Determine the [X, Y] coordinate at the center of the cell enclosing the given text.  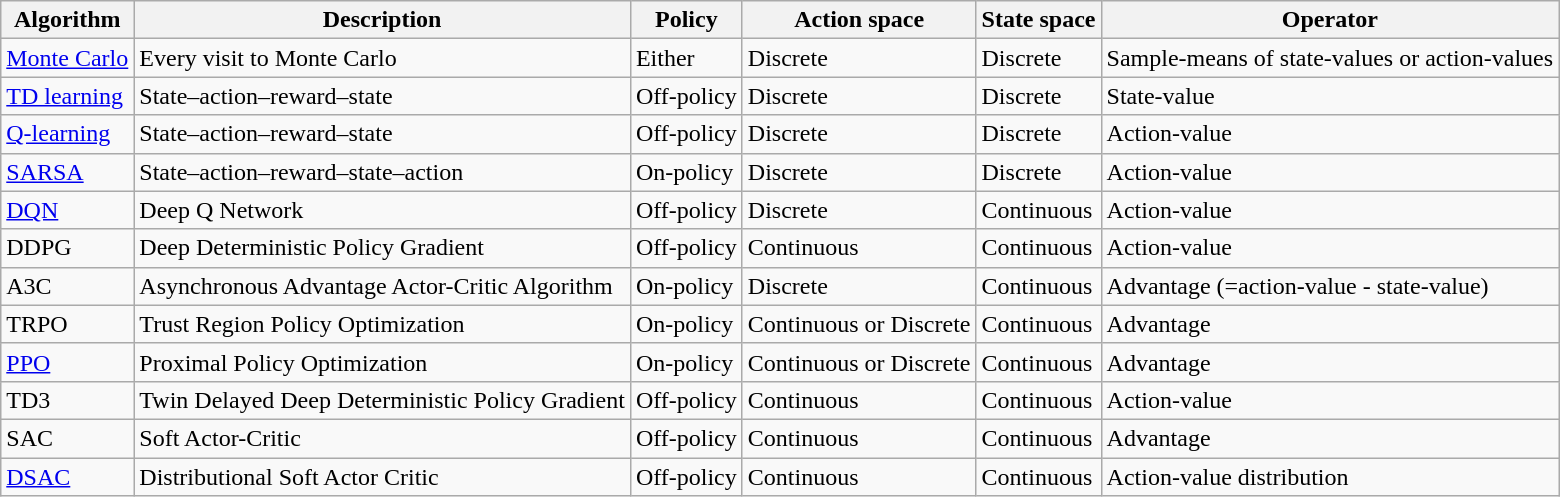
Action-value distribution [1330, 477]
Distributional Soft Actor Critic [382, 477]
Monte Carlo [68, 58]
TD3 [68, 400]
Q-learning [68, 134]
Action space [859, 20]
Algorithm [68, 20]
Soft Actor-Critic [382, 438]
State-value [1330, 96]
State–action–reward–state–action [382, 172]
Either [686, 58]
Deep Q Network [382, 210]
A3C [68, 286]
Asynchronous Advantage Actor-Critic Algorithm [382, 286]
DDPG [68, 248]
Operator [1330, 20]
Twin Delayed Deep Deterministic Policy Gradient [382, 400]
SARSA [68, 172]
TD learning [68, 96]
DQN [68, 210]
Sample-means of state-values or action-values [1330, 58]
Policy [686, 20]
Deep Deterministic Policy Gradient [382, 248]
Description [382, 20]
PPO [68, 362]
Every visit to Monte Carlo [382, 58]
SAC [68, 438]
Proximal Policy Optimization [382, 362]
State space [1038, 20]
Advantage (=action-value - state-value) [1330, 286]
TRPO [68, 324]
Trust Region Policy Optimization [382, 324]
DSAC [68, 477]
